Provide the (x, y) coordinate of the cell's center where the given text is located.  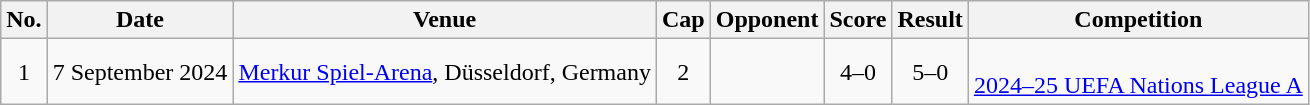
Opponent (767, 20)
Venue (445, 20)
Competition (1138, 20)
2 (683, 72)
Result (930, 20)
7 September 2024 (140, 72)
1 (24, 72)
2024–25 UEFA Nations League A (1138, 72)
Date (140, 20)
Score (858, 20)
5–0 (930, 72)
4–0 (858, 72)
Merkur Spiel-Arena, Düsseldorf, Germany (445, 72)
Cap (683, 20)
No. (24, 20)
